Detect which cell encompasses the target text, then output its (X, Y) center coordinate. 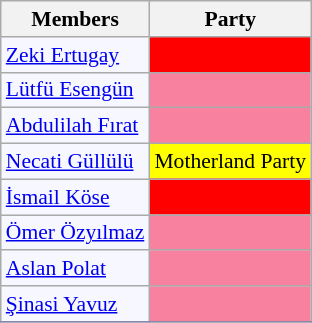
Necati Güllülü (76, 162)
Lütfü Esengün (76, 90)
Aslan Polat (76, 269)
Şinasi Yavuz (76, 304)
Party (230, 19)
İsmail Köse (76, 197)
Abdulilah Fırat (76, 126)
Members (76, 19)
Zeki Ertugay (76, 55)
Ömer Özyılmaz (76, 233)
Motherland Party (230, 162)
